Determine the (X, Y) coordinate at the center of the cell enclosing the given text.  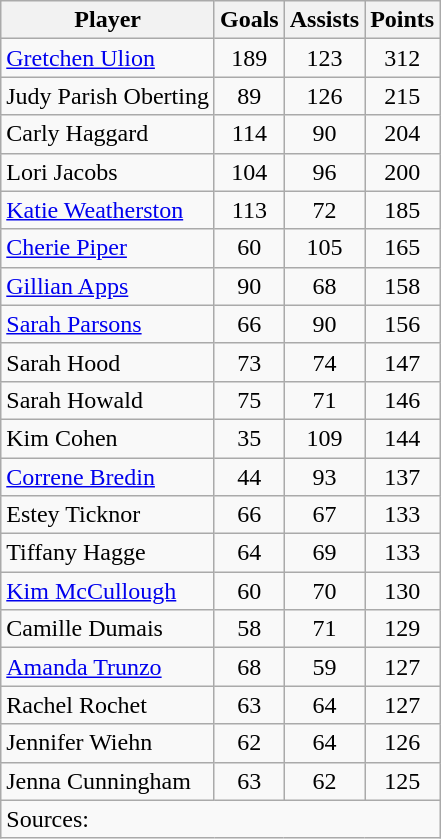
165 (402, 248)
75 (249, 400)
Sarah Parsons (108, 324)
144 (402, 438)
59 (324, 667)
Amanda Trunzo (108, 667)
35 (249, 438)
Sarah Hood (108, 362)
130 (402, 591)
89 (249, 96)
Goals (249, 20)
44 (249, 477)
Gretchen Ulion (108, 58)
114 (249, 134)
147 (402, 362)
104 (249, 172)
Tiffany Hagge (108, 553)
74 (324, 362)
Kim Cohen (108, 438)
Camille Dumais (108, 629)
96 (324, 172)
Gillian Apps (108, 286)
Sarah Howald (108, 400)
Assists (324, 20)
69 (324, 553)
146 (402, 400)
Estey Ticknor (108, 515)
Jennifer Wiehn (108, 743)
156 (402, 324)
312 (402, 58)
58 (249, 629)
129 (402, 629)
Judy Parish Oberting (108, 96)
Cherie Piper (108, 248)
123 (324, 58)
Points (402, 20)
137 (402, 477)
Lori Jacobs (108, 172)
109 (324, 438)
185 (402, 210)
158 (402, 286)
200 (402, 172)
Jenna Cunningham (108, 781)
Katie Weatherston (108, 210)
93 (324, 477)
125 (402, 781)
189 (249, 58)
204 (402, 134)
Carly Haggard (108, 134)
Correne Bredin (108, 477)
105 (324, 248)
Sources: (220, 819)
Rachel Rochet (108, 705)
215 (402, 96)
Player (108, 20)
70 (324, 591)
72 (324, 210)
113 (249, 210)
Kim McCullough (108, 591)
67 (324, 515)
73 (249, 362)
